Extract the [X, Y] coordinate from the center of the cell holding the provided text.  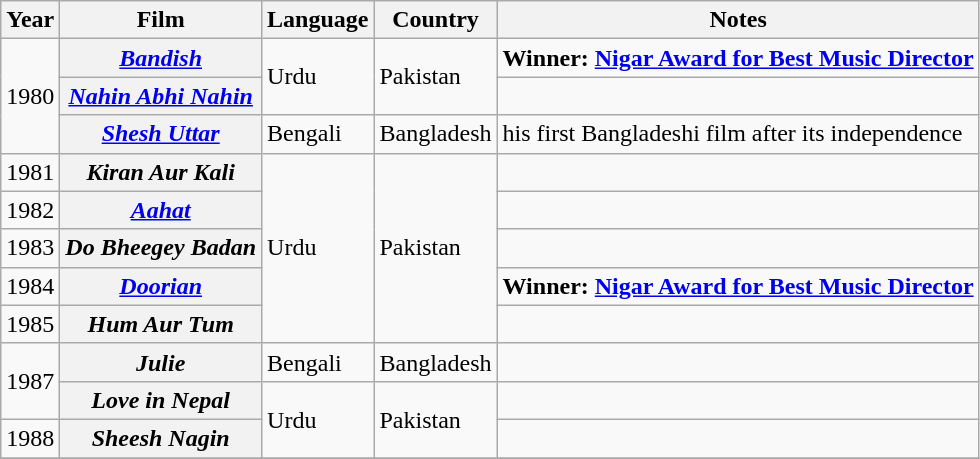
1983 [30, 248]
1985 [30, 324]
Aahat [161, 210]
Kiran Aur Kali [161, 172]
Sheesh Nagin [161, 438]
Film [161, 20]
Love in Nepal [161, 400]
Nahin Abhi Nahin [161, 96]
Country [436, 20]
Notes [738, 20]
his first Bangladeshi film after its independence [738, 134]
Year [30, 20]
Julie [161, 362]
1988 [30, 438]
Hum Aur Tum [161, 324]
Language [318, 20]
1981 [30, 172]
1982 [30, 210]
1987 [30, 381]
Do Bheegey Badan [161, 248]
Shesh Uttar [161, 134]
1980 [30, 96]
1984 [30, 286]
Doorian [161, 286]
Bandish [161, 58]
